Output the (X, Y) coordinate of the center of the cell containing the given text.  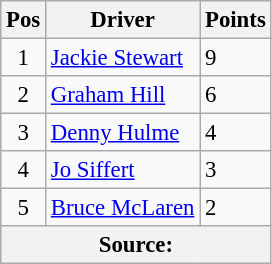
1 (24, 58)
Source: (136, 245)
Driver (123, 20)
Graham Hill (123, 95)
5 (24, 208)
Jackie Stewart (123, 58)
Denny Hulme (123, 133)
Points (236, 20)
Bruce McLaren (123, 208)
9 (236, 58)
Pos (24, 20)
Jo Siffert (123, 170)
6 (236, 95)
